Pinpoint the cell where the given text exists, returning its (X, Y) midpoint coordinate. 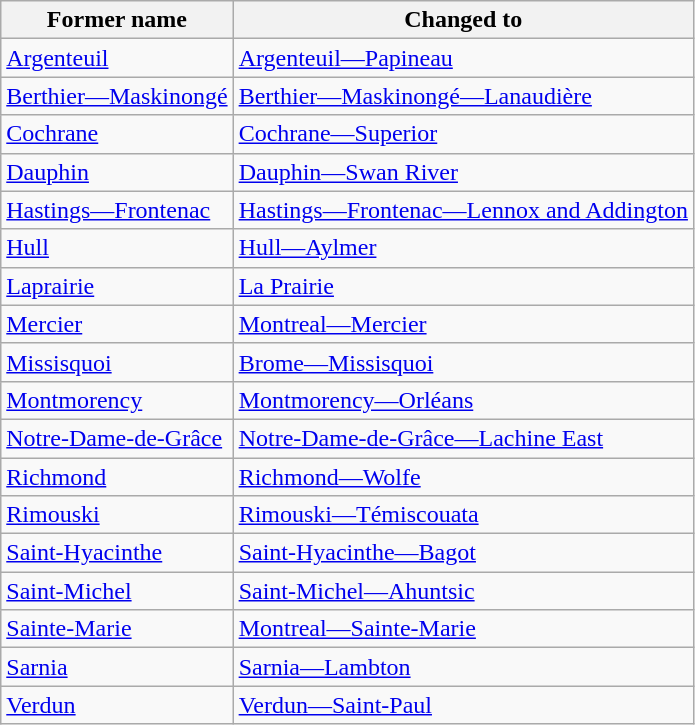
Saint-Hyacinthe (117, 553)
Montmorency (117, 400)
Missisquoi (117, 362)
Montreal—Sainte-Marie (463, 629)
Notre-Dame-de-Grâce—Lachine East (463, 438)
Richmond (117, 477)
Hastings—Frontenac (117, 210)
Cochrane—Superior (463, 134)
Saint-Michel (117, 591)
Mercier (117, 324)
Notre-Dame-de-Grâce (117, 438)
Sarnia (117, 667)
Rimouski—Témiscouata (463, 515)
Hastings—Frontenac—Lennox and Addington (463, 210)
Berthier—Maskinongé (117, 96)
Berthier—Maskinongé—Lanaudière (463, 96)
Changed to (463, 20)
Dauphin—Swan River (463, 172)
Verdun—Saint-Paul (463, 705)
Verdun (117, 705)
Sarnia—Lambton (463, 667)
Saint-Michel—Ahuntsic (463, 591)
Brome—Missisquoi (463, 362)
Richmond—Wolfe (463, 477)
Former name (117, 20)
Montreal—Mercier (463, 324)
Hull (117, 248)
Montmorency—Orléans (463, 400)
Cochrane (117, 134)
Argenteuil (117, 58)
Sainte-Marie (117, 629)
Laprairie (117, 286)
La Prairie (463, 286)
Dauphin (117, 172)
Hull—Aylmer (463, 248)
Saint-Hyacinthe—Bagot (463, 553)
Rimouski (117, 515)
Argenteuil—Papineau (463, 58)
